From the cell containing the given text, extract its center point as [x, y] coordinate. 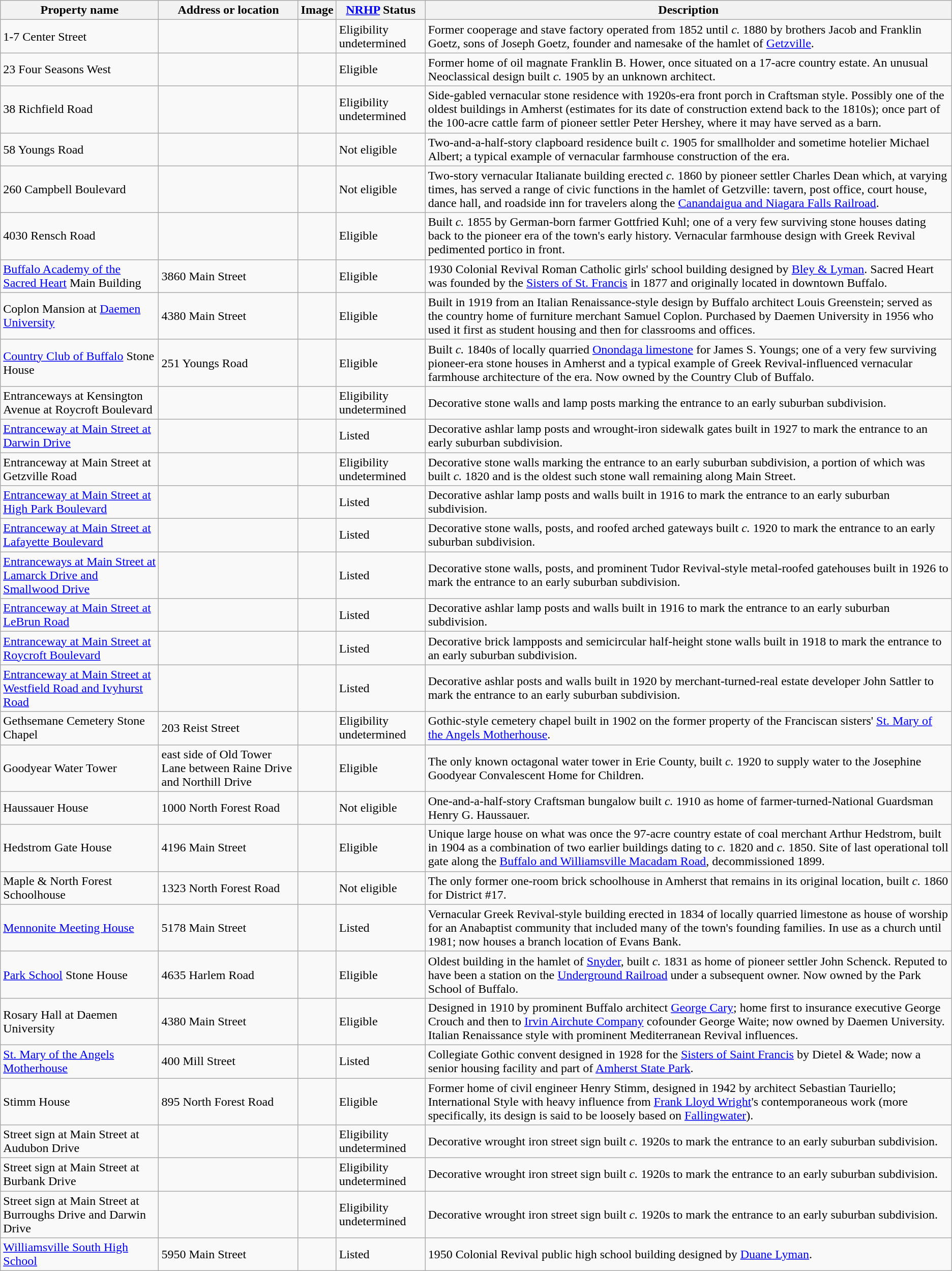
Williamsville South High School [79, 1254]
Goodyear Water Tower [79, 768]
Hedstrom Gate House [79, 848]
Entranceway at Main Street at Getzville Road [79, 469]
Maple & North Forest Schoolhouse [79, 888]
1323 North Forest Road [228, 888]
38 Richfield Road [79, 109]
Entranceway at Main Street at LeBrun Road [79, 615]
5178 Main Street [228, 928]
Coplon Mansion at Daemen University [79, 316]
Entranceway at Main Street at Darwin Drive [79, 435]
Entranceways at Kensington Avenue at Roycroft Boulevard [79, 403]
Description [689, 10]
Entranceway at Main Street at High Park Boulevard [79, 503]
Stimm House [79, 1102]
Address or location [228, 10]
Haussauer House [79, 808]
Buffalo Academy of the Sacred Heart Main Building [79, 276]
1950 Colonial Revival public high school building designed by Duane Lyman. [689, 1254]
Gothic-style cemetery chapel built in 1902 on the former property of the Franciscan sisters' St. Mary of the Angels Motherhouse. [689, 728]
23 Four Seasons West [79, 69]
Mennonite Meeting House [79, 928]
203 Reist Street [228, 728]
Entranceway at Main Street at Westfield Road and Ivyhurst Road [79, 688]
Decorative brick lampposts and semicircular half-height stone walls built in 1918 to mark the entrance to an early suburban subdivision. [689, 648]
Street sign at Main Street at Audubon Drive [79, 1141]
1000 North Forest Road [228, 808]
Park School Stone House [79, 974]
Decorative ashlar lamp posts and wrought-iron sidewalk gates built in 1927 to mark the entrance to an early suburban subdivision. [689, 435]
Gethsemane Cemetery Stone Chapel [79, 728]
895 North Forest Road [228, 1102]
1-7 Center Street [79, 37]
Country Club of Buffalo Stone House [79, 363]
Entranceway at Main Street at Roycroft Boulevard [79, 648]
The only former one-room brick schoolhouse in Amherst that remains in its original location, built c. 1860 for District #17. [689, 888]
Decorative stone walls and lamp posts marking the entrance to an early suburban subdivision. [689, 403]
Entranceways at Main Street at Lamarck Drive and Smallwood Drive [79, 575]
4635 Harlem Road [228, 974]
Entranceway at Main Street at Lafayette Boulevard [79, 535]
Street sign at Main Street at Burbank Drive [79, 1175]
5950 Main Street [228, 1254]
260 Campbell Boulevard [79, 189]
400 Mill Street [228, 1061]
58 Youngs Road [79, 150]
east side of Old Tower Lane between Raine Drive and Northill Drive [228, 768]
One-and-a-half-story Craftsman bungalow built c. 1910 as home of farmer-turned-National Guardsman Henry G. Haussauer. [689, 808]
Rosary Hall at Daemen University [79, 1021]
Street sign at Main Street at Burroughs Drive and Darwin Drive [79, 1215]
Image [317, 10]
4030 Rensch Road [79, 236]
Decorative stone walls, posts, and roofed arched gateways built c. 1920 to mark the entrance to an early suburban subdivision. [689, 535]
251 Youngs Road [228, 363]
Property name [79, 10]
4196 Main Street [228, 848]
NRHP Status [380, 10]
St. Mary of the Angels Motherhouse [79, 1061]
3860 Main Street [228, 276]
The only known octagonal water tower in Erie County, built c. 1920 to supply water to the Josephine Goodyear Convalescent Home for Children. [689, 768]
